Detect which cell encompasses the target text, then output its [x, y] center coordinate. 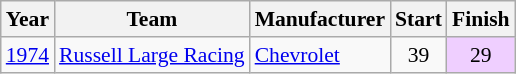
Chevrolet [320, 55]
Finish [481, 19]
39 [418, 55]
Russell Large Racing [152, 55]
Team [152, 19]
Year [28, 19]
29 [481, 55]
1974 [28, 55]
Manufacturer [320, 19]
Start [418, 19]
